Pinpoint the cell where the given text exists, returning its [x, y] midpoint coordinate. 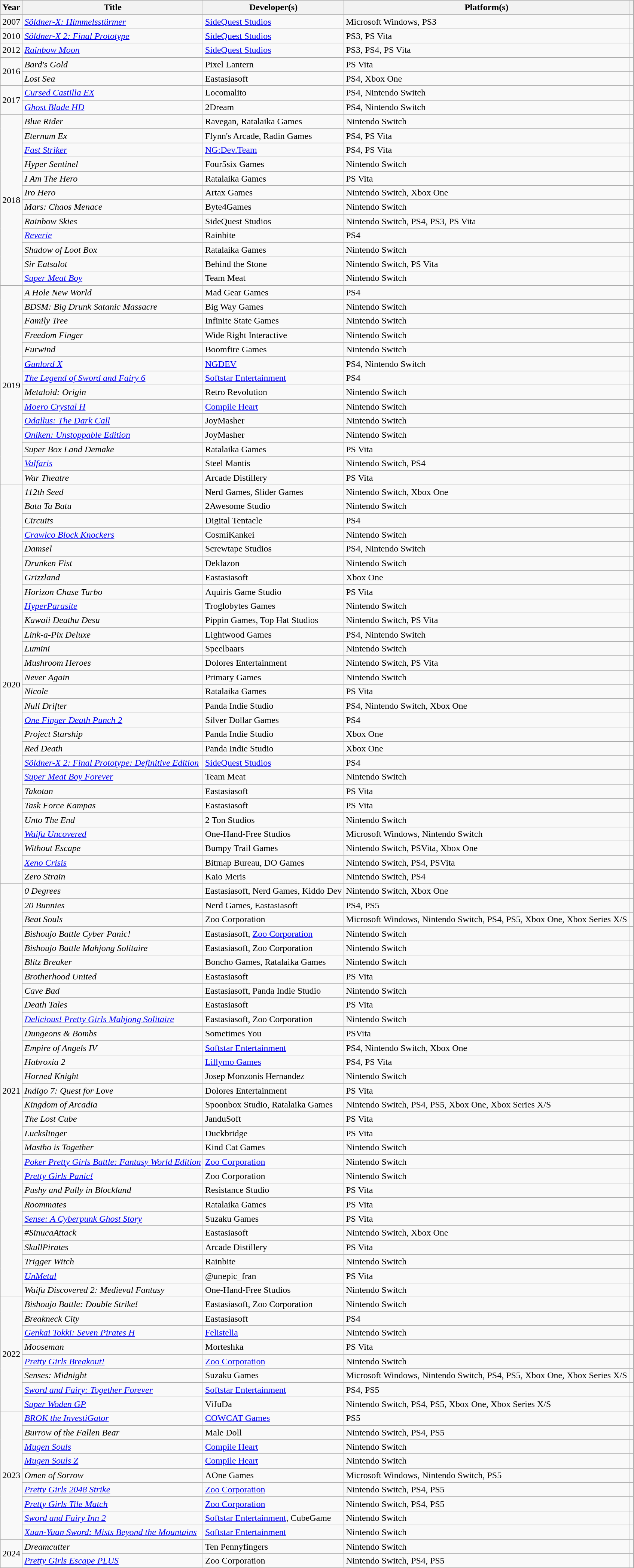
Developer(s) [273, 7]
Task Force Kampas [113, 805]
Sir Eatsalot [113, 264]
Pretty Girls 2048 Strike [113, 1489]
A Hole New World [113, 292]
Nerd Games, Slider Games [273, 492]
Softstar Entertainment, CubeGame [273, 1518]
Brotherhood United [113, 976]
Crawlco Block Knockers [113, 535]
Roommates [113, 1204]
Bitmap Bureau, DO Games [273, 862]
Microsoft Windows, PS3 [487, 22]
Burrow of the Fallen Bear [113, 1432]
2024 [11, 1554]
Troglobytes Games [273, 606]
PS5 [487, 1418]
Josep Monzonis Hernandez [273, 1076]
Horned Knight [113, 1076]
2023 [11, 1475]
Mushroom Heroes [113, 663]
Eastasiasoft, Panda Indie Studio [273, 991]
Link-a-Pix Deluxe [113, 635]
Blitz Breaker [113, 962]
Söldner-X: Himmelsstürmer [113, 22]
Mugen Souls Z [113, 1461]
Fast Striker [113, 150]
BROK the InvestiGator [113, 1418]
BDSM: Big Drunk Satanic Massacre [113, 307]
Furwind [113, 349]
2022 [11, 1354]
Morteshka [273, 1347]
Breakneck City [113, 1318]
Dreamcutter [113, 1547]
NG:Dev.Team [273, 150]
Locomalito [273, 93]
Pixel Lantern [273, 64]
Super Meat Boy [113, 278]
Bard's Gold [113, 64]
Takotan [113, 791]
Screwtape Studios [273, 549]
Cave Bad [113, 991]
Kingdom of Arcadia [113, 1105]
Waifu Uncovered [113, 834]
Sense: A Cyberpunk Ghost Story [113, 1219]
Microsoft Windows, Nintendo Switch [487, 834]
Gunlord X [113, 364]
Zero Strain [113, 877]
JanduSoft [273, 1119]
Title [113, 7]
Xeno Crisis [113, 862]
Grizzland [113, 577]
CosmiKankei [273, 535]
Artax Games [273, 193]
Freedom Finger [113, 335]
Sometimes You [273, 1033]
#SinucaAttack [113, 1233]
Xuan-Yuan Sword: Mists Beyond the Mountains [113, 1532]
Pretty Girls Tile Match [113, 1504]
Dungeons & Bombs [113, 1033]
Sword and Fairy: Together Forever [113, 1390]
Kind Cat Games [273, 1148]
Mugen Souls [113, 1447]
Cursed Castilla EX [113, 93]
Blue Rider [113, 121]
Luckslinger [113, 1133]
2020 [11, 684]
Super Woden GP [113, 1404]
2018 [11, 200]
Trigger Witch [113, 1261]
0 Degrees [113, 891]
Byte4Games [273, 207]
Aquiris Game Studio [273, 592]
Steel Mantis [273, 464]
One Finger Death Punch 2 [113, 720]
Flynn's Arcade, Radin Games [273, 136]
Retro Revolution [273, 392]
Senses: Midnight [113, 1376]
Circuits [113, 520]
COWCAT Games [273, 1418]
Null Drifter [113, 706]
PSVita [487, 1033]
Valfaris [113, 464]
AOne Games [273, 1475]
Bishoujo Battle: Double Strike! [113, 1304]
Horizon Chase Turbo [113, 592]
Bishoujo Battle Mahjong Solitaire [113, 948]
Platform(s) [487, 7]
Lillymo Games [273, 1062]
Infinite State Games [273, 321]
Metaloid: Origin [113, 392]
Mooseman [113, 1347]
Delicious! Pretty Girls Mahjong Solitaire [113, 1019]
Pippin Games, Top Hat Studios [273, 620]
UnMetal [113, 1276]
20 Bunnies [113, 905]
2Dream [273, 107]
Microsoft Windows, Nintendo Switch, PS5 [487, 1475]
Habroxia 2 [113, 1062]
Primary Games [273, 677]
Waifu Discovered 2: Medieval Fantasy [113, 1290]
Never Again [113, 677]
Spoonbox Studio, Ratalaika Games [273, 1105]
Lumini [113, 649]
Lightwood Games [273, 635]
The Lost Cube [113, 1119]
Boncho Games, Ratalaika Games [273, 962]
Damsel [113, 549]
Deklazon [273, 563]
2016 [11, 72]
Family Tree [113, 321]
Eastasiasoft, Nerd Games, Kiddo Dev [273, 891]
Silver Dollar Games [273, 720]
Odallus: The Dark Call [113, 421]
Moero Crystal H [113, 406]
Rainbow Moon [113, 50]
PS4, Xbox One [487, 79]
Söldner-X 2: Final Prototype [113, 36]
2 Ton Studios [273, 820]
HyperParasite [113, 606]
Nintendo Switch, PS4, PS3, PS Vita [487, 221]
Beat Souls [113, 920]
Bumpy Trail Games [273, 848]
Behind the Stone [273, 264]
2017 [11, 100]
The Legend of Sword and Fairy 6 [113, 378]
Reverie [113, 235]
Ravegan, Ratalaika Games [273, 121]
NGDEV [273, 364]
Super Box Land Demake [113, 449]
Nintendo Switch, PSVita, Xbox One [487, 848]
Nerd Games, Eastasiasoft [273, 905]
Duckbridge [273, 1133]
Big Way Games [273, 307]
Ten Pennyfingers [273, 1547]
Death Tales [113, 1005]
Super Meat Boy Forever [113, 777]
Batu Ta Batu [113, 506]
ViJuDa [273, 1404]
Poker Pretty Girls Battle: Fantasy World Edition [113, 1162]
Male Doll [273, 1432]
Without Escape [113, 848]
Four5six Games [273, 164]
Kawaii Deathu Desu [113, 620]
@unepic_fran [273, 1276]
Indigo 7: Quest for Love [113, 1091]
Pretty Girls Breakout! [113, 1361]
2012 [11, 50]
Sword and Fairy Inn 2 [113, 1518]
Söldner-X 2: Final Prototype: Definitive Edition [113, 763]
Lost Sea [113, 79]
Mars: Chaos Menace [113, 207]
Pushy and Pully in Blockland [113, 1190]
2007 [11, 22]
Eternum Ex [113, 136]
SkullPirates [113, 1247]
Empire of Angels IV [113, 1048]
Ghost Blade HD [113, 107]
I Am The Hero [113, 179]
Kaio Meris [273, 877]
112th Seed [113, 492]
Pretty Girls Escape PLUS [113, 1561]
Speelbaars [273, 649]
Mad Gear Games [273, 292]
Oniken: Unstoppable Edition [113, 435]
Iro Hero [113, 193]
PS3, PS Vita [487, 36]
Felistella [273, 1333]
2010 [11, 36]
Hyper Sentinel [113, 164]
Resistance Studio [273, 1190]
Wide Right Interactive [273, 335]
Digital Tentacle [273, 520]
Year [11, 7]
2021 [11, 1091]
Nicole [113, 692]
Omen of Sorrow [113, 1475]
2Awesome Studio [273, 506]
Pretty Girls Panic! [113, 1176]
PS3, PS4, PS Vita [487, 50]
2019 [11, 385]
Boomfire Games [273, 349]
Shadow of Loot Box [113, 250]
Nintendo Switch, PS4, PSVita [487, 862]
Rainbow Skies [113, 221]
Unto The End [113, 820]
War Theatre [113, 478]
Mastho is Together [113, 1148]
Red Death [113, 748]
Project Starship [113, 734]
Genkai Tokki: Seven Pirates H [113, 1333]
Bishoujo Battle Cyber Panic! [113, 934]
Drunken Fist [113, 563]
